Locate the cell with the specified text and output its (x, y) center coordinate. 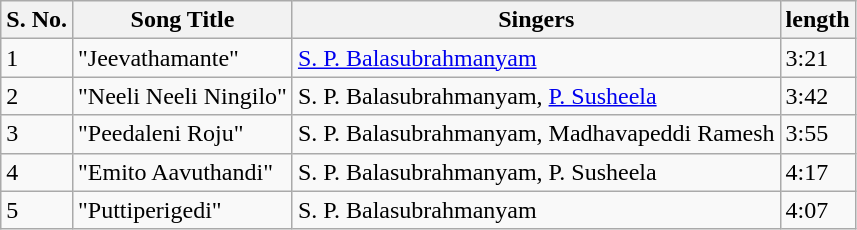
3:21 (818, 58)
"Puttiperigedi" (182, 210)
"Emito Aavuthandi" (182, 172)
S. P. Balasubrahmanyam, Madhavapeddi Ramesh (536, 134)
5 (37, 210)
Singers (536, 20)
"Jeevathamante" (182, 58)
2 (37, 96)
"Neeli Neeli Ningilo" (182, 96)
3:55 (818, 134)
3:42 (818, 96)
4:17 (818, 172)
1 (37, 58)
4 (37, 172)
4:07 (818, 210)
length (818, 20)
Song Title (182, 20)
"Peedaleni Roju" (182, 134)
3 (37, 134)
S. No. (37, 20)
